Return the [X, Y] coordinate for the center point of the cell that contains the specified text.  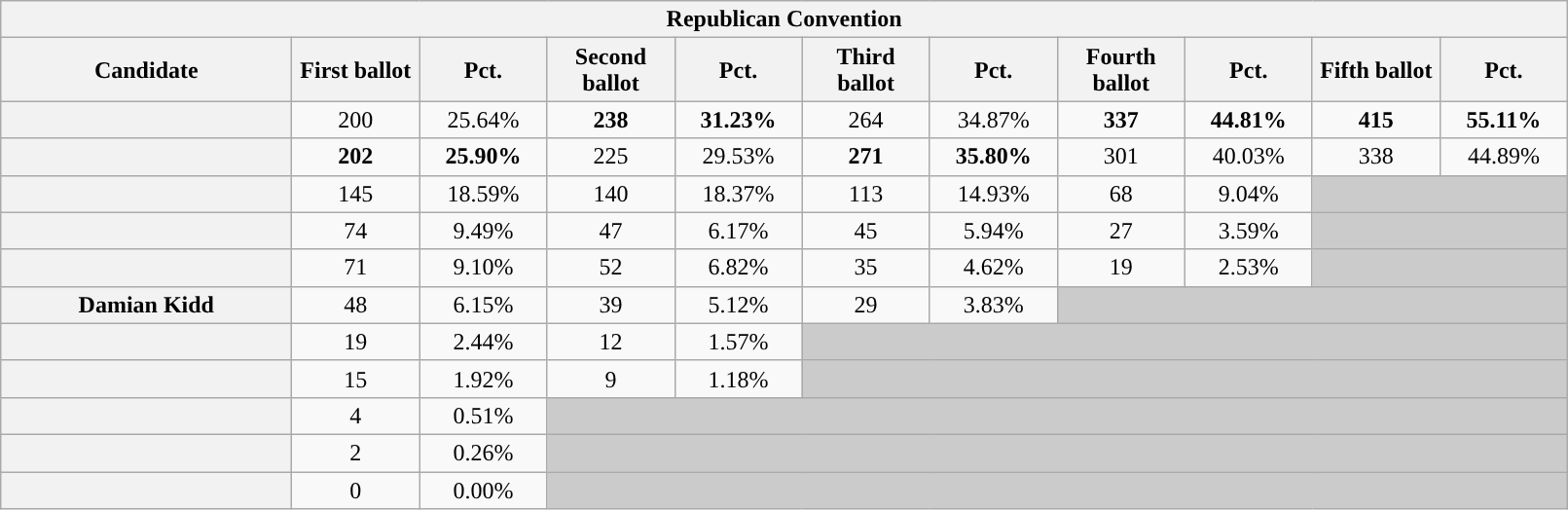
29 [866, 305]
Damian Kidd [146, 305]
29.53% [738, 157]
25.90% [483, 157]
71 [356, 268]
34.87% [993, 120]
3.83% [993, 305]
225 [611, 157]
47 [611, 231]
202 [356, 157]
1.92% [483, 379]
18.59% [483, 194]
6.17% [738, 231]
Third ballot [866, 70]
0.26% [483, 453]
2.44% [483, 342]
45 [866, 231]
140 [611, 194]
35.80% [993, 157]
2 [356, 453]
9.49% [483, 231]
39 [611, 305]
9.10% [483, 268]
264 [866, 120]
113 [866, 194]
15 [356, 379]
6.82% [738, 268]
9 [611, 379]
74 [356, 231]
Fourth ballot [1121, 70]
2.53% [1248, 268]
0 [356, 490]
Fifth ballot [1376, 70]
Candidate [146, 70]
31.23% [738, 120]
52 [611, 268]
5.94% [993, 231]
Second ballot [611, 70]
40.03% [1248, 157]
271 [866, 157]
1.18% [738, 379]
337 [1121, 120]
9.04% [1248, 194]
3.59% [1248, 231]
55.11% [1503, 120]
18.37% [738, 194]
6.15% [483, 305]
5.12% [738, 305]
27 [1121, 231]
0.51% [483, 416]
4.62% [993, 268]
35 [866, 268]
44.81% [1248, 120]
301 [1121, 157]
1.57% [738, 342]
12 [611, 342]
4 [356, 416]
200 [356, 120]
48 [356, 305]
145 [356, 194]
14.93% [993, 194]
First ballot [356, 70]
25.64% [483, 120]
68 [1121, 194]
44.89% [1503, 157]
0.00% [483, 490]
415 [1376, 120]
Republican Convention [784, 19]
338 [1376, 157]
238 [611, 120]
